Identify which cell holds the provided text, then report its [X, Y] central coordinate. 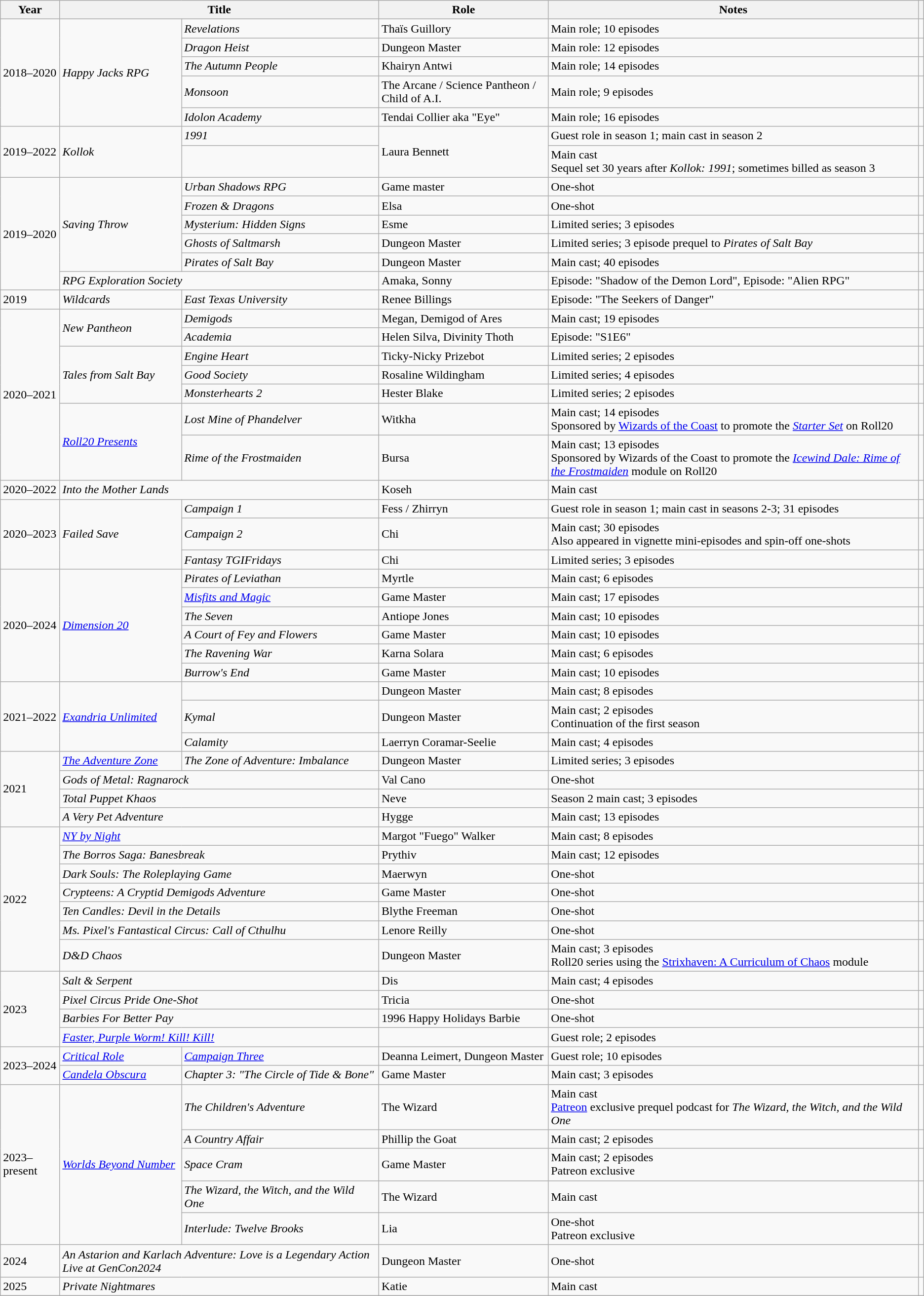
2020–2024 [30, 625]
Main role; 14 episodes [733, 66]
Exandria Unlimited [120, 717]
Kymal [280, 717]
Limited series; 4 episodes [733, 375]
Main cast; 19 episodes [733, 318]
Idolon Academy [280, 117]
Margot "Fuego" Walker [464, 836]
Roll20 Presents [120, 441]
Crypteens: A Cryptid Demigods Adventure [219, 892]
Main cast Sequel set 30 years after Kollok: 1991; sometimes billed as season 3 [733, 161]
Main cast; 17 episodes [733, 597]
Happy Jacks RPG [120, 73]
1991 [280, 136]
The Arcane / Science Pantheon / Child of A.I. [464, 92]
Thaïs Guillory [464, 29]
Engine Heart [280, 356]
Elsa [464, 205]
Gods of Metal: Ragnarock [219, 780]
Burrow's End [280, 672]
Season 2 main cast; 3 episodes [733, 798]
Ms. Pixel's Fantastical Circus: Call of Cthulhu [219, 930]
Antiope Jones [464, 616]
2018–2020 [30, 73]
Main role; 10 episodes [733, 29]
Pirates of Leviathan [280, 578]
2024 [30, 1261]
2025 [30, 1286]
Campaign Three [280, 1056]
Main cast; 2 episodes [733, 1139]
Tricia [464, 1000]
Mysterium: Hidden Signs [280, 224]
Limited series; 3 episode prequel to Pirates of Salt Bay [733, 243]
Chapter 3: "The Circle of Tide & Bone" [280, 1075]
Academia [280, 337]
Prythiv [464, 855]
Main cast; 2 episodesPatreon exclusive [733, 1164]
Amaka, Sonny [464, 281]
Critical Role [120, 1056]
Faster, Purple Worm! Kill! Kill! [219, 1037]
Phillip the Goat [464, 1139]
Ticky-Nicky Prizebot [464, 356]
Title [219, 10]
Barbies For Better Pay [219, 1019]
2020–2023 [30, 534]
Wildcards [120, 300]
Good Society [280, 375]
D&D Chaos [219, 956]
Dark Souls: The Roleplaying Game [219, 873]
Main cast; 30 episodesAlso appeared in vignette mini-episodes and spin-off one-shots [733, 534]
2022 [30, 899]
2020–2022 [30, 490]
Hester Blake [464, 393]
Esme [464, 224]
Demigods [280, 318]
Episode: "Shadow of the Demon Lord", Episode: "Alien RPG" [733, 281]
Campaign 2 [280, 534]
Guest role; 10 episodes [733, 1056]
Guest role in season 1; main cast in season 2 [733, 136]
Worlds Beyond Number [120, 1164]
A Country Affair [280, 1139]
Pirates of Salt Bay [280, 262]
Calamity [280, 742]
Hygge [464, 817]
Role [464, 10]
Episode: "The Seekers of Danger" [733, 300]
2019 [30, 300]
Guest role in season 1; main cast in seasons 2-3; 31 episodes [733, 509]
Tendai Collier aka "Eye" [464, 117]
Space Cram [280, 1164]
The Ravening War [280, 654]
Blythe Freeman [464, 911]
Maerwyn [464, 873]
2019–2022 [30, 152]
Candela Obscura [120, 1075]
Main cast; 3 episodesRoll20 series using the Strixhaven: A Curriculum of Chaos module [733, 956]
Bursa [464, 458]
Katie [464, 1286]
Lia [464, 1228]
Main cast; 13 episodes [733, 817]
Laerryn Coramar-Seelie [464, 742]
Ten Candles: Devil in the Details [219, 911]
Fess / Zhirryn [464, 509]
Laura Bennett [464, 152]
A Very Pet Adventure [219, 817]
Failed Save [120, 534]
Main role; 16 episodes [733, 117]
New Pantheon [120, 328]
Witkha [464, 419]
Main cast; 14 episodes Sponsored by Wizards of the Coast to promote the Starter Set on Roll20 [733, 419]
Main cast; 40 episodes [733, 262]
East Texas University [280, 300]
Frozen & Dragons [280, 205]
Helen Silva, Divinity Thoth [464, 337]
Main cast; 12 episodes [733, 855]
Monsterhearts 2 [280, 393]
Dragon Heist [280, 47]
Rime of the Frostmaiden [280, 458]
The Seven [280, 616]
The Children's Adventure [280, 1107]
Lost Mine of Phandelver [280, 419]
Renee Billings [464, 300]
Monsoon [280, 92]
Lenore Reilly [464, 930]
2023–2024 [30, 1065]
Episode: "S1E6" [733, 337]
Dis [464, 981]
Revelations [280, 29]
Dimension 20 [120, 625]
Fantasy TGIFridays [280, 559]
2021–2022 [30, 717]
Pixel Circus Pride One-Shot [219, 1000]
2019–2020 [30, 234]
2020–2021 [30, 395]
Main castPatreon exclusive prequel podcast for The Wizard, the Witch, and the Wild One [733, 1107]
Neve [464, 798]
Saving Throw [120, 224]
Kollok [120, 152]
The Adventure Zone [120, 761]
Main cast; 3 episodes [733, 1075]
The Zone of Adventure: Imbalance [280, 761]
Main cast; 13 episodes Sponsored by Wizards of the Coast to promote the Icewind Dale: Rime of the Frostmaiden module on Roll20 [733, 458]
Rosaline Wildingham [464, 375]
Interlude: Twelve Brooks [280, 1228]
Khairyn Antwi [464, 66]
Main role: 12 episodes [733, 47]
Salt & Serpent [219, 981]
A Court of Fey and Flowers [280, 635]
Ghosts of Saltmarsh [280, 243]
Notes [733, 10]
2023–present [30, 1164]
2021 [30, 789]
Campaign 1 [280, 509]
NY by Night [219, 836]
An Astarion and Karlach Adventure: Love is a Legendary Action Live at GenCon2024 [219, 1261]
The Borros Saga: Banesbreak [219, 855]
2023 [30, 1009]
Main cast; 2 episodesContinuation of the first season [733, 717]
1996 Happy Holidays Barbie [464, 1019]
Private Nightmares [219, 1286]
Guest role; 2 episodes [733, 1037]
RPG Exploration Society [219, 281]
Game master [464, 187]
Year [30, 10]
Deanna Leimert, Dungeon Master [464, 1056]
Misfits and Magic [280, 597]
Val Cano [464, 780]
Main role; 9 episodes [733, 92]
One-shotPatreon exclusive [733, 1228]
Myrtle [464, 578]
Megan, Demigod of Ares [464, 318]
Koseh [464, 490]
Urban Shadows RPG [280, 187]
The Autumn People [280, 66]
Karna Solara [464, 654]
Into the Mother Lands [219, 490]
Total Puppet Khaos [219, 798]
Tales from Salt Bay [120, 375]
The Wizard, the Witch, and the Wild One [280, 1197]
